Return [x, y] of the center of cell containing provided text 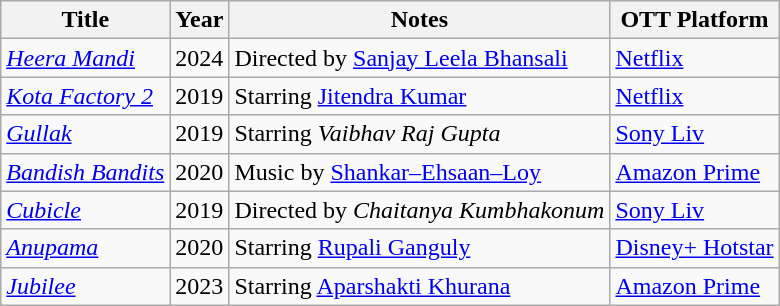
Anupama [86, 248]
Year [200, 20]
Directed by Sanjay Leela Bhansali [420, 58]
Bandish Bandits [86, 172]
Starring Jitendra Kumar [420, 96]
Gullak [86, 134]
Heera Mandi [86, 58]
Starring Vaibhav Raj Gupta [420, 134]
Title [86, 20]
Notes [420, 20]
Music by Shankar–Ehsaan–Loy [420, 172]
Directed by Chaitanya Kumbhakonum [420, 210]
Cubicle [86, 210]
OTT Platform [694, 20]
Jubilee [86, 286]
2023 [200, 286]
Kota Factory 2 [86, 96]
Starring Rupali Ganguly [420, 248]
2024 [200, 58]
Disney+ Hotstar [694, 248]
Starring Aparshakti Khurana [420, 286]
